Scan for the cell matching the given text and deliver its (X, Y) coordinate at center. 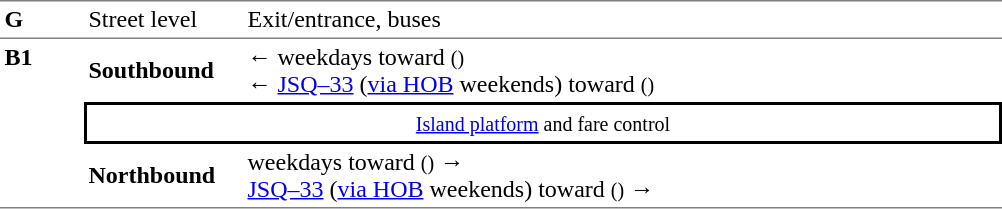
← weekdays toward ()← JSQ–33 (via HOB weekends) toward () (622, 70)
Southbound (164, 70)
G (42, 19)
B1 (42, 124)
Street level (164, 19)
Exit/entrance, buses (622, 19)
Island platform and fare control (543, 123)
weekdays toward () → JSQ–33 (via HOB weekends) toward () → (622, 176)
Northbound (164, 176)
